Determine the [X, Y] coordinate at the center of the cell enclosing the given text.  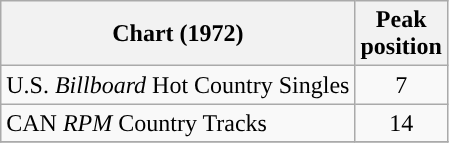
Peakposition [401, 34]
U.S. Billboard Hot Country Singles [178, 85]
7 [401, 85]
Chart (1972) [178, 34]
CAN RPM Country Tracks [178, 123]
14 [401, 123]
